Capture the cell that displays the provided text and extract its [x, y] central coordinate. 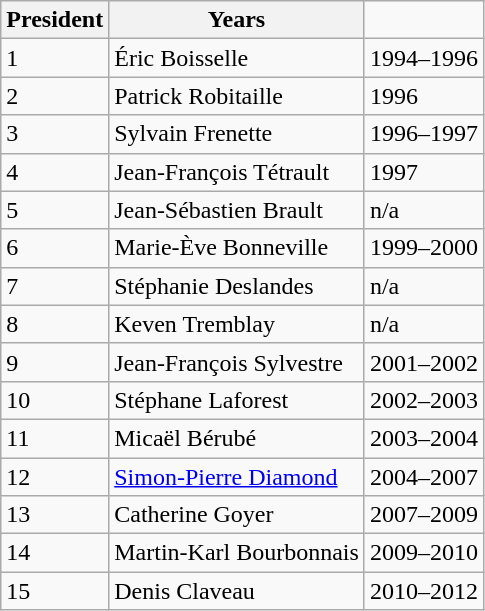
2007–2009 [424, 515]
2002–2003 [424, 400]
6 [55, 248]
2004–2007 [424, 477]
7 [55, 286]
Denis Claveau [237, 591]
1 [55, 58]
Patrick Robitaille [237, 96]
2010–2012 [424, 591]
8 [55, 324]
9 [55, 362]
1996 [424, 96]
Simon-Pierre Diamond [237, 477]
Years [237, 20]
1994–1996 [424, 58]
5 [55, 210]
Jean-Sébastien Brault [237, 210]
Éric Boisselle [237, 58]
1997 [424, 172]
Jean-François Tétrault [237, 172]
2001–2002 [424, 362]
Keven Tremblay [237, 324]
Stéphane Laforest [237, 400]
4 [55, 172]
1996–1997 [424, 134]
14 [55, 553]
Martin-Karl Bourbonnais [237, 553]
Catherine Goyer [237, 515]
1999–2000 [424, 248]
3 [55, 134]
Micaël Bérubé [237, 438]
2 [55, 96]
Marie-Ève Bonneville [237, 248]
15 [55, 591]
2003–2004 [424, 438]
11 [55, 438]
2009–2010 [424, 553]
12 [55, 477]
10 [55, 400]
Sylvain Frenette [237, 134]
Jean-François Sylvestre [237, 362]
13 [55, 515]
President [55, 20]
Stéphanie Deslandes [237, 286]
